Search for the cell housing the specified text and yield its (x, y) center coordinate. 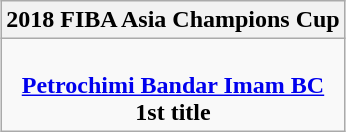
Petrochimi Bandar Imam BC1st title (174, 85)
2018 FIBA Asia Champions Cup (174, 20)
